Output the (x, y) coordinate of the center of the cell containing the given text.  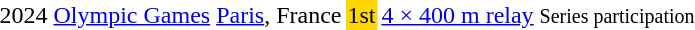
Paris, France (279, 15)
1st (362, 15)
4 × 400 m relay (458, 15)
Olympic Games (132, 15)
